Return [x, y] of the center of cell containing provided text 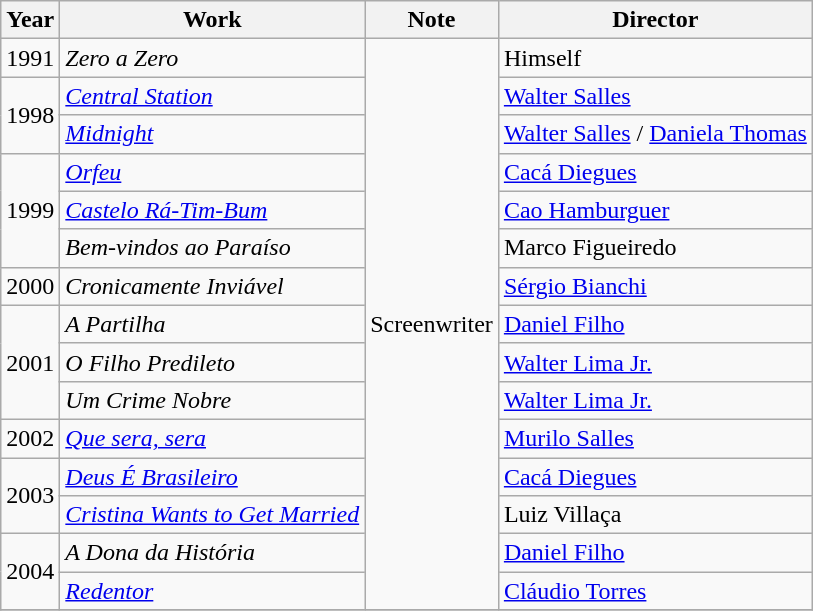
Cao Hamburguer [655, 210]
1998 [30, 115]
Screenwriter [432, 324]
Redentor [212, 591]
A Dona da História [212, 553]
Cláudio Torres [655, 591]
O Filho Predileto [212, 362]
Um Crime Nobre [212, 400]
2000 [30, 286]
Director [655, 20]
2002 [30, 438]
Walter Salles / Daniela Thomas [655, 134]
A Partilha [212, 324]
Orfeu [212, 172]
Sérgio Bianchi [655, 286]
2001 [30, 362]
Cronicamente Inviável [212, 286]
Zero a Zero [212, 58]
Que sera, sera [212, 438]
Marco Figueiredo [655, 248]
Cristina Wants to Get Married [212, 515]
Walter Salles [655, 96]
1999 [30, 210]
Midnight [212, 134]
Deus É Brasileiro [212, 477]
Bem-vindos ao Paraíso [212, 248]
Year [30, 20]
Himself [655, 58]
1991 [30, 58]
2003 [30, 496]
Note [432, 20]
Work [212, 20]
Murilo Salles [655, 438]
Castelo Rá-Tim-Bum [212, 210]
2004 [30, 572]
Central Station [212, 96]
Luiz Villaça [655, 515]
